For the text-containing cell, return its midpoint in (X, Y) coordinate format. 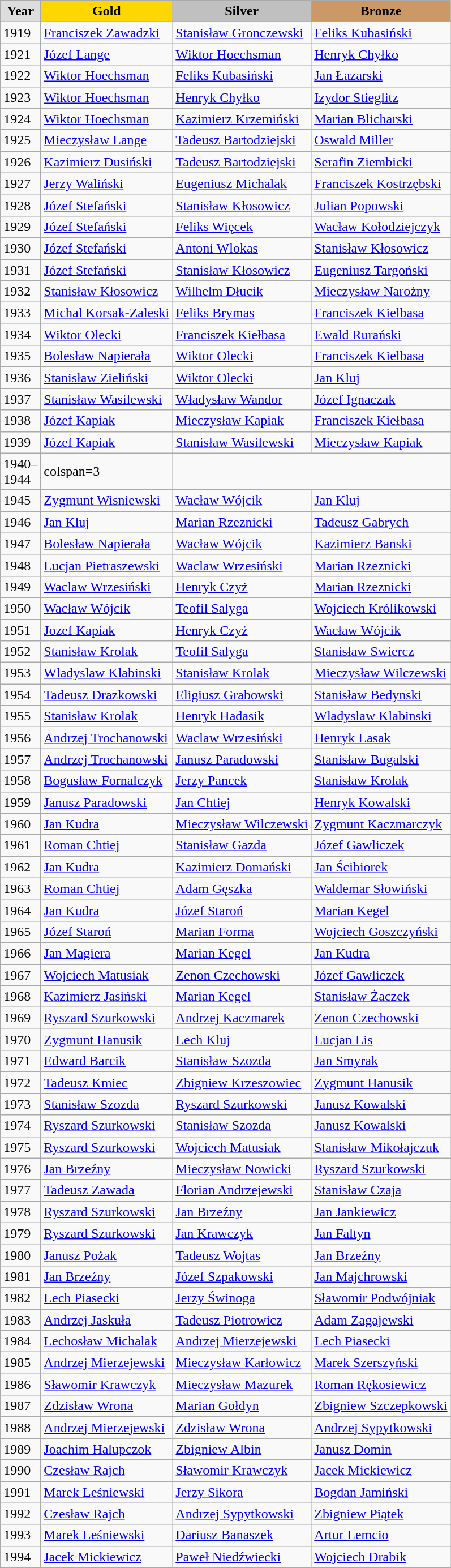
1975 (20, 1147)
Stanisław Gazda (242, 845)
Lucjan Pietraszewski (106, 565)
Wacław Kołodziejczyk (381, 227)
Adam Zagajewski (381, 1320)
Zygmunt Wisniewski (106, 501)
1966 (20, 953)
1970 (20, 1040)
Feliks Więcek (242, 227)
Jerzy Sikora (242, 1492)
1983 (20, 1320)
1967 (20, 975)
1965 (20, 932)
Florian Andrzejewski (242, 1190)
Tadeusz Zawada (106, 1190)
1988 (20, 1428)
Jan Magiera (106, 953)
1990 (20, 1471)
1993 (20, 1535)
colspan=3 (106, 471)
Feliks Brymas (242, 313)
Antoni Wlokas (242, 248)
Roman Rękosiewicz (381, 1385)
1932 (20, 292)
Stanisław Zieliński (106, 378)
1949 (20, 587)
Mieczysław Karłowicz (242, 1363)
Marian Blicharski (381, 119)
Edward Barcik (106, 1061)
Kazimierz Jasiński (106, 997)
Bronze (381, 11)
1974 (20, 1126)
1939 (20, 442)
Józef Lange (106, 54)
1947 (20, 544)
1961 (20, 845)
1930 (20, 248)
Janusz Pożak (106, 1255)
Stanisław Bugalski (381, 759)
1979 (20, 1233)
1969 (20, 1018)
Jerzy Waliński (106, 183)
Dariusz Banaszek (242, 1535)
Zbigniew Piątek (381, 1514)
Jan Smyrak (381, 1061)
Stanisław Gronczewski (242, 33)
Stanisław Żaczek (381, 997)
1945 (20, 501)
1935 (20, 356)
1923 (20, 97)
Silver (242, 11)
Józef Ignaczak (381, 399)
1980 (20, 1255)
Mieczysław Narożny (381, 292)
Jan Jankiewicz (381, 1212)
Serafin Ziembicki (381, 162)
Zbigniew Albin (242, 1449)
Adam Gęszka (242, 888)
Władysław Wandor (242, 399)
Kazimierz Banski (381, 544)
Marek Szerszyński (381, 1363)
Year (20, 11)
1953 (20, 673)
1950 (20, 608)
Andrzej Jaskuła (106, 1320)
1954 (20, 695)
1951 (20, 630)
1972 (20, 1083)
Kazimierz Domański (242, 867)
1991 (20, 1492)
Wojciech Goszczyński (381, 932)
Zbigniew Krzeszowiec (242, 1083)
Stanisław Mikołajczuk (381, 1147)
1963 (20, 888)
Sławomir Podwójniak (381, 1298)
1964 (20, 910)
1986 (20, 1385)
Tadeusz Wojtas (242, 1255)
Ewald Rurański (381, 335)
1921 (20, 54)
1925 (20, 140)
1992 (20, 1514)
Henryk Lasak (381, 738)
1989 (20, 1449)
Józef Szpakowski (242, 1276)
Tadeusz Kmiec (106, 1083)
1981 (20, 1276)
1955 (20, 716)
Jan Chtiej (242, 802)
1956 (20, 738)
1940–1944 (20, 471)
1924 (20, 119)
1928 (20, 205)
Eugeniusz Michalak (242, 183)
Jozef Kapiak (106, 630)
1973 (20, 1104)
Tadeusz Piotrowicz (242, 1320)
1929 (20, 227)
Jerzy Świnoga (242, 1298)
1948 (20, 565)
Mieczysław Lange (106, 140)
1985 (20, 1363)
Jerzy Pancek (242, 781)
Jan Krawczyk (242, 1233)
Tadeusz Gabrych (381, 522)
Julian Popowski (381, 205)
Henryk Kowalski (381, 802)
Marian Forma (242, 932)
Michal Korsak-Zaleski (106, 313)
Mieczysław Nowicki (242, 1169)
1934 (20, 335)
Zygmunt Kaczmarczyk (381, 824)
1960 (20, 824)
Eligiusz Grabowski (242, 695)
1937 (20, 399)
Lechosław Michalak (106, 1341)
Stanisław Bedynski (381, 695)
1976 (20, 1169)
1933 (20, 313)
1927 (20, 183)
Joachim Halupczok (106, 1449)
Paweł Niedźwiecki (242, 1557)
Bogdan Jamiński (381, 1492)
1968 (20, 997)
1936 (20, 378)
Lech Kluj (242, 1040)
1987 (20, 1406)
1982 (20, 1298)
Kazimierz Dusiński (106, 162)
1946 (20, 522)
1931 (20, 270)
1984 (20, 1341)
Wojciech Drabik (381, 1557)
Bogusław Fornalczyk (106, 781)
Eugeniusz Targoński (381, 270)
Tadeusz Drazkowski (106, 695)
Izydor Stieglitz (381, 97)
Franciszek Kostrzębski (381, 183)
Zbigniew Szczepkowski (381, 1406)
Lucjan Lis (381, 1040)
Waldemar Słowiński (381, 888)
Kazimierz Krzemiński (242, 119)
1962 (20, 867)
Stanisław Czaja (381, 1190)
Jan Łazarski (381, 76)
1957 (20, 759)
Andrzej Kaczmarek (242, 1018)
Oswald Miller (381, 140)
1919 (20, 33)
Wilhelm Dłucik (242, 292)
1978 (20, 1212)
Henryk Hadasik (242, 716)
1977 (20, 1190)
Janusz Domin (381, 1449)
1971 (20, 1061)
1958 (20, 781)
Artur Lemcio (381, 1535)
1926 (20, 162)
Mieczysław Mazurek (242, 1385)
1994 (20, 1557)
Jan Ścibiorek (381, 867)
Stanisław Swiercz (381, 652)
Franciszek Zawadzki (106, 33)
Jan Majchrowski (381, 1276)
Wojciech Królikowski (381, 608)
1952 (20, 652)
1938 (20, 421)
Marian Gołdyn (242, 1406)
Gold (106, 11)
1959 (20, 802)
Jan Faltyn (381, 1233)
1922 (20, 76)
